Identify which cell holds the provided text, then report its (X, Y) central coordinate. 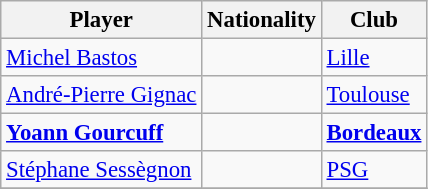
Player (102, 20)
Nationality (262, 20)
Toulouse (374, 95)
Stéphane Sessègnon (102, 170)
Yoann Gourcuff (102, 133)
PSG (374, 170)
Club (374, 20)
André-Pierre Gignac (102, 95)
Bordeaux (374, 133)
Lille (374, 58)
Michel Bastos (102, 58)
